Search for the cell housing the specified text and yield its (X, Y) center coordinate. 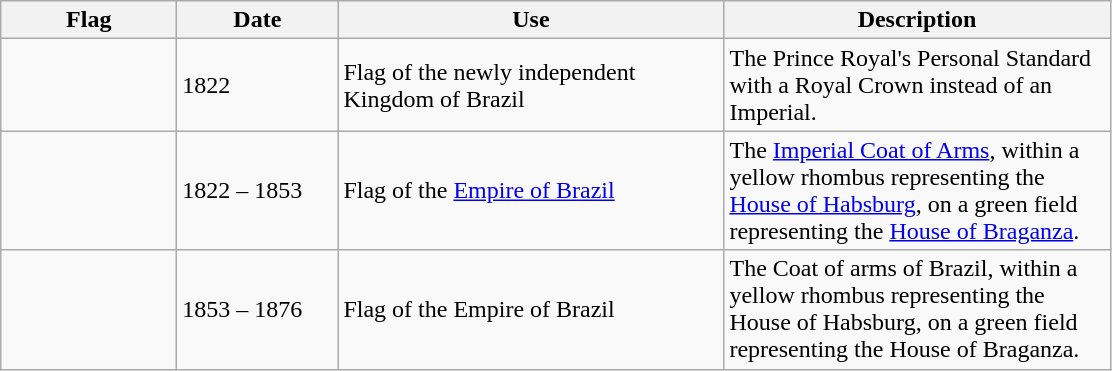
Flag (89, 20)
The Prince Royal's Personal Standard with a Royal Crown instead of an Imperial. (917, 85)
The Imperial Coat of Arms, within a yellow rhombus representing the House of Habsburg, on a green field representing the House of Braganza. (917, 190)
1853 – 1876 (258, 310)
1822 – 1853 (258, 190)
The Coat of arms of Brazil, within a yellow rhombus representing the House of Habsburg, on a green field representing the House of Braganza. (917, 310)
Description (917, 20)
Use (531, 20)
1822 (258, 85)
Flag of the newly independent Kingdom of Brazil (531, 85)
Date (258, 20)
